Determine the (x, y) coordinate at the center of the cell enclosing the given text.  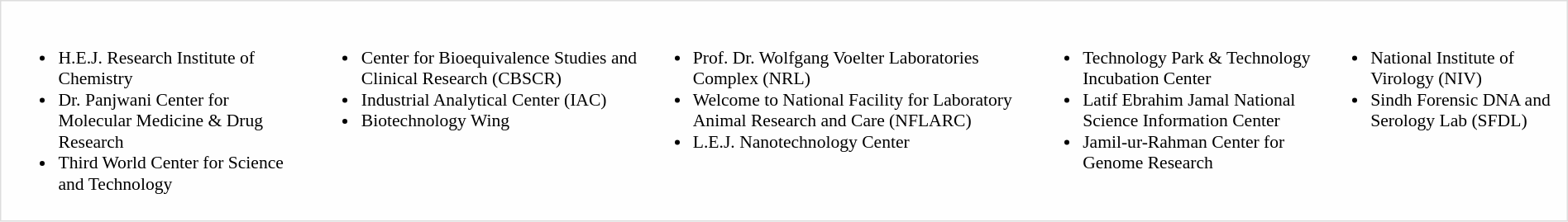
National Institute of Virology (NIV)Sindh Forensic DNA and Serology Lab (SFDL) (1441, 111)
Center for Bioequivalence Studies and Clinical Research (CBSCR)Industrial Analytical Center (IAC)Biotechnology Wing (475, 111)
Technology Park & Technology Incubation CenterLatif Ebrahim Jamal National Science Information CenterJamil-ur-Rahman Center for Genome Research (1174, 111)
H.E.J. Research Institute of ChemistryDr. Panjwani Center for Molecular Medicine & Drug ResearchThird World Center for Science and Technology (157, 111)
